Locate the cell with the specified text and output its [x, y] center coordinate. 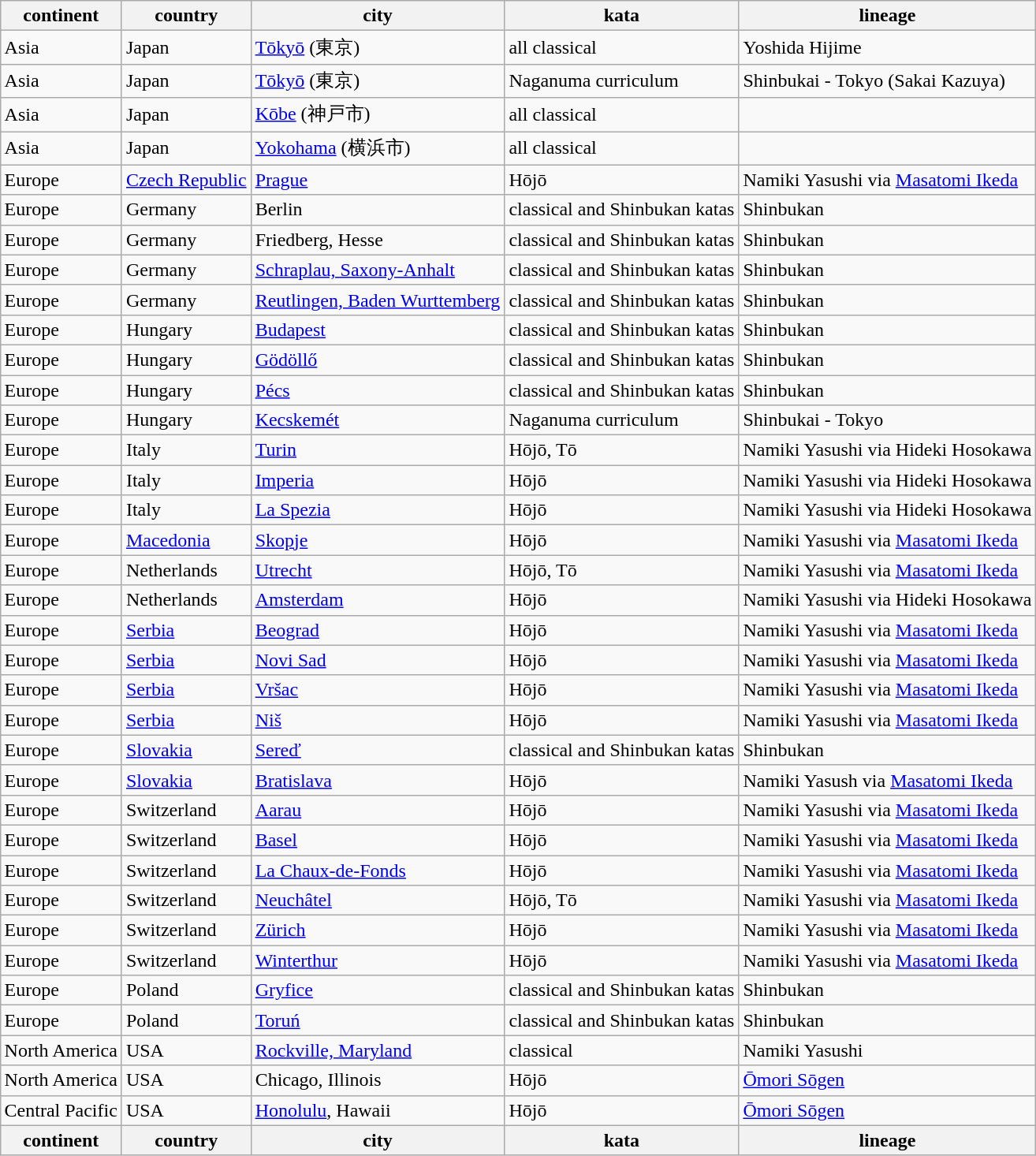
Beograd [378, 630]
Utrecht [378, 570]
classical [621, 1050]
Berlin [378, 210]
Namiki Yasushi [888, 1050]
Turin [378, 450]
Friedberg, Hesse [378, 240]
Imperia [378, 480]
Aarau [378, 810]
Shinbukai - Tokyo [888, 420]
Gödöllő [378, 360]
Basel [378, 840]
Shinbukai - Tokyo (Sakai Kazuya) [888, 80]
Namiki Yasush via Masatomi Ikeda [888, 780]
Bratislava [378, 780]
Yokohama (横浜市) [378, 148]
Toruń [378, 1020]
Kecskemét [378, 420]
Vršac [378, 690]
Honolulu, Hawaii [378, 1110]
Czech Republic [186, 180]
Neuchâtel [378, 901]
Niš [378, 720]
Prague [378, 180]
Amsterdam [378, 600]
Pécs [378, 390]
La Spezia [378, 510]
Central Pacific [61, 1110]
Zürich [378, 930]
La Chaux-de-Fonds [378, 870]
Yoshida Hijime [888, 47]
Schraplau, Saxony-Anhalt [378, 270]
Sereď [378, 750]
Chicago, Illinois [378, 1080]
Winterthur [378, 960]
Reutlingen, Baden Wurttemberg [378, 300]
Rockville, Maryland [378, 1050]
Gryfice [378, 990]
Budapest [378, 330]
Macedonia [186, 540]
Novi Sad [378, 660]
Skopje [378, 540]
Kōbe (神戸市) [378, 115]
